Find where the given text appears and provide that cell's center as [x, y] coordinate. 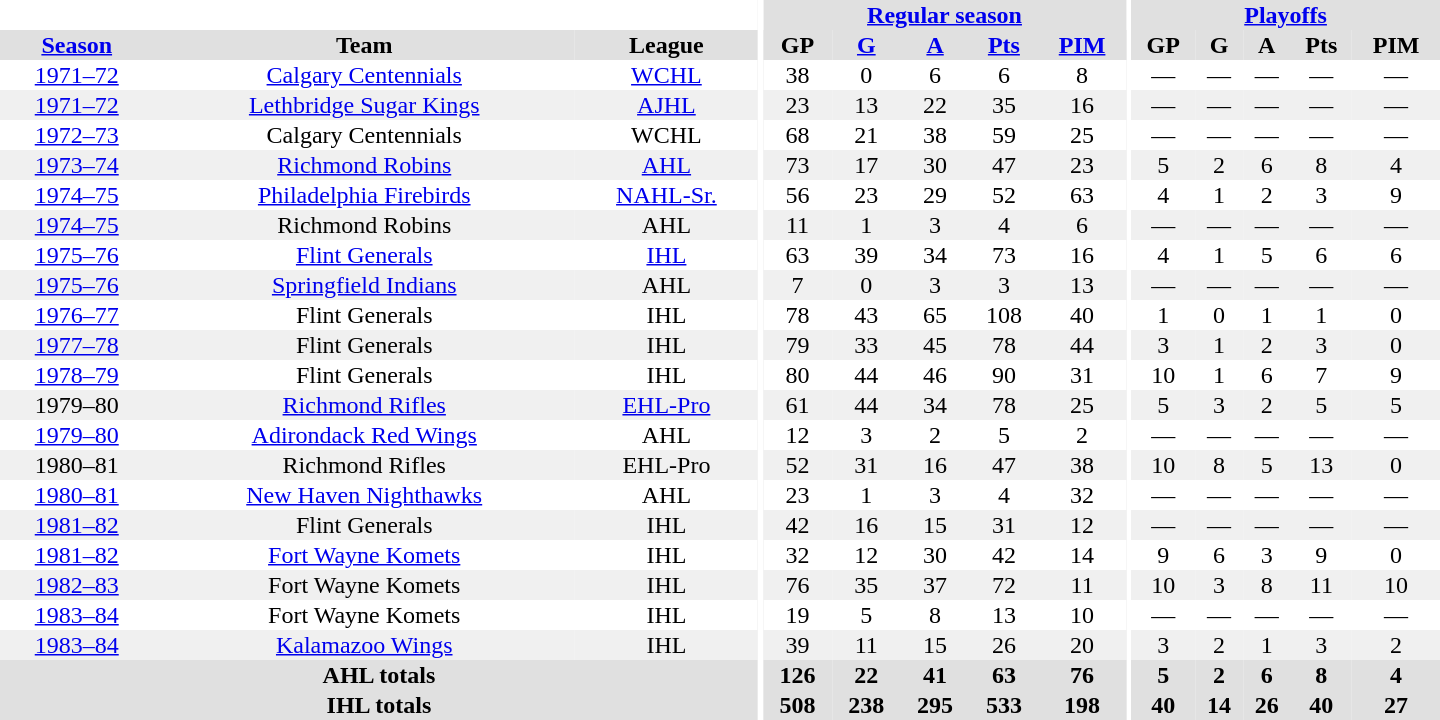
Philadelphia Firebirds [364, 195]
46 [936, 375]
AHL totals [379, 675]
56 [798, 195]
1976–77 [76, 315]
Adirondack Red Wings [364, 435]
IHL totals [379, 705]
AJHL [666, 105]
238 [866, 705]
Team [364, 45]
1977–78 [76, 345]
1972–73 [76, 135]
21 [866, 135]
508 [798, 705]
1973–74 [76, 165]
126 [798, 675]
533 [1004, 705]
68 [798, 135]
43 [866, 315]
37 [936, 585]
Playoffs [1286, 15]
90 [1004, 375]
League [666, 45]
20 [1082, 645]
1978–79 [76, 375]
295 [936, 705]
65 [936, 315]
33 [866, 345]
41 [936, 675]
17 [866, 165]
1982–83 [76, 585]
108 [1004, 315]
Kalamazoo Wings [364, 645]
45 [936, 345]
27 [1396, 705]
Regular season [944, 15]
29 [936, 195]
Springfield Indians [364, 285]
79 [798, 345]
72 [1004, 585]
Season [76, 45]
198 [1082, 705]
80 [798, 375]
61 [798, 405]
59 [1004, 135]
New Haven Nighthawks [364, 495]
Lethbridge Sugar Kings [364, 105]
19 [798, 615]
NAHL-Sr. [666, 195]
